From the cell containing the given text, extract its center point as (x, y) coordinate. 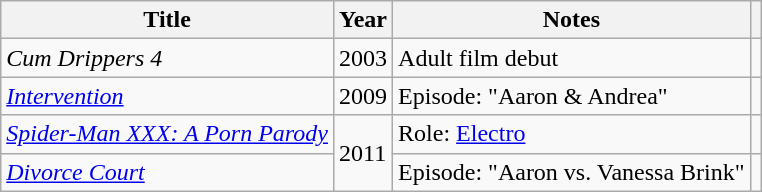
Adult film debut (572, 58)
Year (364, 20)
Role: Electro (572, 134)
2003 (364, 58)
Divorce Court (168, 172)
Spider-Man XXX: A Porn Parody (168, 134)
Episode: "Aaron vs. Vanessa Brink" (572, 172)
Cum Drippers 4 (168, 58)
Notes (572, 20)
2009 (364, 96)
Intervention (168, 96)
Episode: "Aaron & Andrea" (572, 96)
2011 (364, 153)
Title (168, 20)
